From the cell containing the given text, extract its center point as (x, y) coordinate. 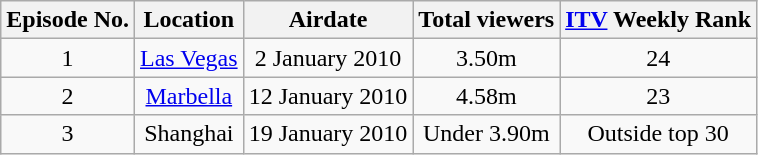
Outside top 30 (658, 134)
Episode No. (68, 20)
Under 3.90m (486, 134)
2 (68, 96)
Marbella (190, 96)
12 January 2010 (328, 96)
Total viewers (486, 20)
3.50m (486, 58)
3 (68, 134)
1 (68, 58)
Shanghai (190, 134)
Las Vegas (190, 58)
24 (658, 58)
19 January 2010 (328, 134)
Location (190, 20)
4.58m (486, 96)
2 January 2010 (328, 58)
Airdate (328, 20)
23 (658, 96)
ITV Weekly Rank (658, 20)
